From the cell containing the given text, extract its center point as (x, y) coordinate. 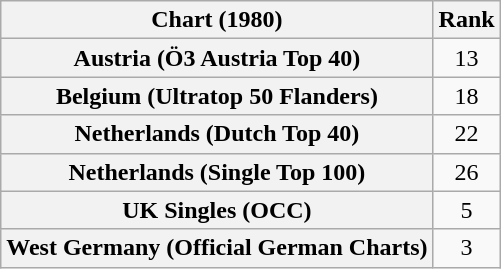
West Germany (Official German Charts) (217, 248)
Austria (Ö3 Austria Top 40) (217, 58)
Chart (1980) (217, 20)
3 (466, 248)
UK Singles (OCC) (217, 210)
26 (466, 172)
Rank (466, 20)
18 (466, 96)
5 (466, 210)
Netherlands (Single Top 100) (217, 172)
Netherlands (Dutch Top 40) (217, 134)
22 (466, 134)
13 (466, 58)
Belgium (Ultratop 50 Flanders) (217, 96)
